Return the [x, y] coordinate for the center point of the cell that contains the specified text.  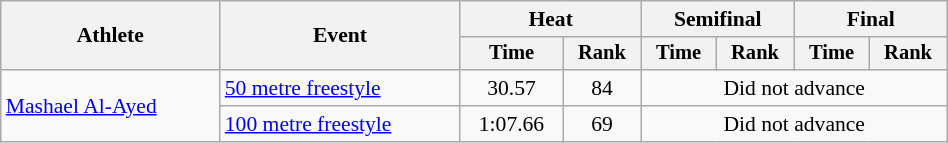
84 [602, 88]
100 metre freestyle [340, 124]
Heat [550, 19]
Final [870, 19]
69 [602, 124]
Athlete [110, 36]
1:07.66 [512, 124]
Semifinal [718, 19]
Mashael Al-Ayed [110, 106]
30.57 [512, 88]
50 metre freestyle [340, 88]
Event [340, 36]
